Identify which cell holds the provided text, then report its (X, Y) central coordinate. 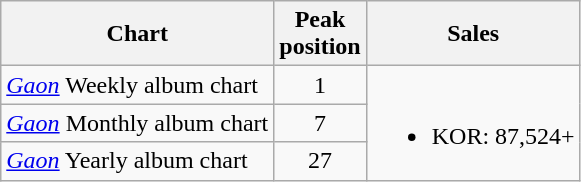
Gaon Yearly album chart (138, 161)
Sales (473, 34)
Peakposition (320, 34)
KOR: 87,524+ (473, 123)
27 (320, 161)
7 (320, 123)
Gaon Monthly album chart (138, 123)
1 (320, 85)
Gaon Weekly album chart (138, 85)
Chart (138, 34)
